Scan for the cell matching the given text and deliver its [X, Y] coordinate at center. 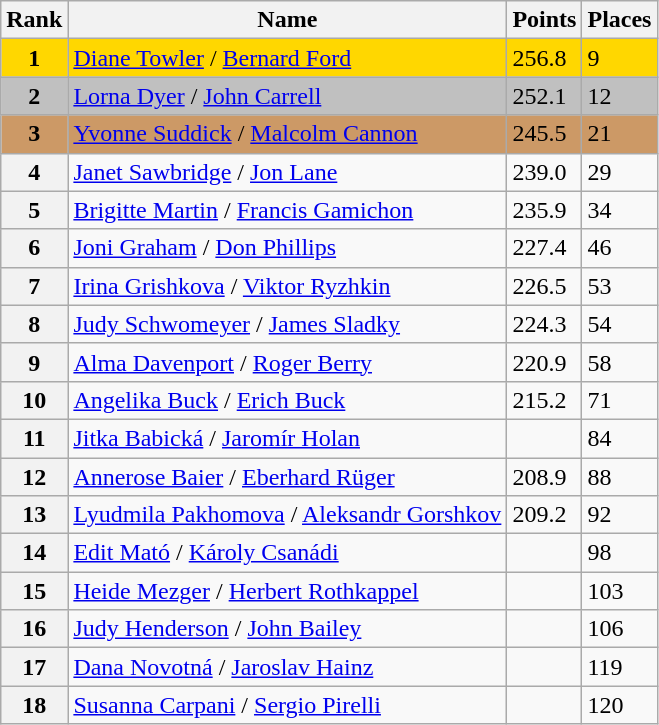
92 [620, 515]
Brigitte Martin / Francis Gamichon [288, 210]
Jitka Babická / Jaromír Holan [288, 438]
Rank [34, 20]
88 [620, 477]
Susanna Carpani / Sergio Pirelli [288, 705]
16 [34, 629]
21 [620, 134]
Points [544, 20]
239.0 [544, 172]
54 [620, 324]
71 [620, 400]
Janet Sawbridge / Jon Lane [288, 172]
3 [34, 134]
215.2 [544, 400]
8 [34, 324]
208.9 [544, 477]
245.5 [544, 134]
58 [620, 362]
Lyudmila Pakhomova / Aleksandr Gorshkov [288, 515]
29 [620, 172]
6 [34, 248]
256.8 [544, 58]
53 [620, 286]
Irina Grishkova / Viktor Ryzhkin [288, 286]
Angelika Buck / Erich Buck [288, 400]
226.5 [544, 286]
120 [620, 705]
Judy Schwomeyer / James Sladky [288, 324]
Name [288, 20]
119 [620, 667]
7 [34, 286]
Annerose Baier / Eberhard Rüger [288, 477]
252.1 [544, 96]
17 [34, 667]
Dana Novotná / Jaroslav Hainz [288, 667]
11 [34, 438]
224.3 [544, 324]
18 [34, 705]
Heide Mezger / Herbert Rothkappel [288, 591]
209.2 [544, 515]
13 [34, 515]
5 [34, 210]
4 [34, 172]
Diane Towler / Bernard Ford [288, 58]
Lorna Dyer / John Carrell [288, 96]
34 [620, 210]
Yvonne Suddick / Malcolm Cannon [288, 134]
2 [34, 96]
103 [620, 591]
Alma Davenport / Roger Berry [288, 362]
220.9 [544, 362]
Edit Mató / Károly Csanádi [288, 553]
1 [34, 58]
Places [620, 20]
10 [34, 400]
106 [620, 629]
46 [620, 248]
98 [620, 553]
14 [34, 553]
15 [34, 591]
Judy Henderson / John Bailey [288, 629]
227.4 [544, 248]
235.9 [544, 210]
84 [620, 438]
Joni Graham / Don Phillips [288, 248]
